Return (x, y) of the center of cell containing provided text 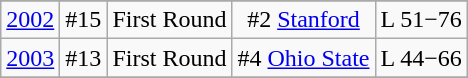
#15 (84, 20)
L 44−66 (421, 58)
#2 Stanford (304, 20)
2002 (30, 20)
#13 (84, 58)
2003 (30, 58)
#4 Ohio State (304, 58)
L 51−76 (421, 20)
